Pinpoint the cell where the given text exists, returning its [x, y] midpoint coordinate. 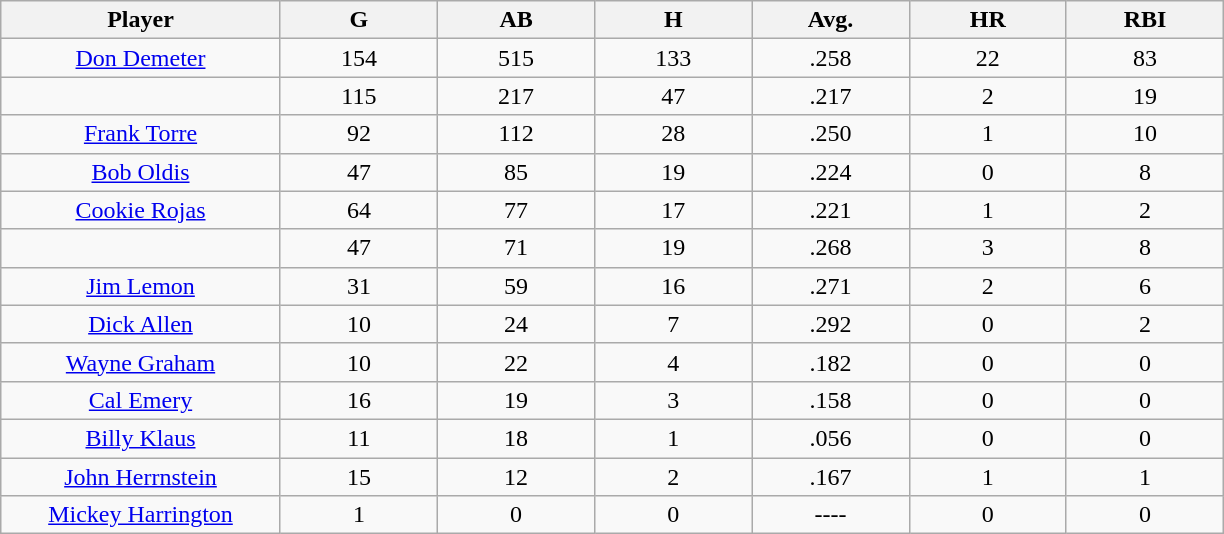
G [358, 20]
Avg. [830, 20]
85 [516, 172]
.167 [830, 477]
59 [516, 286]
4 [674, 362]
Cookie Rojas [141, 210]
.292 [830, 324]
H [674, 20]
Wayne Graham [141, 362]
---- [830, 515]
92 [358, 134]
.224 [830, 172]
RBI [1144, 20]
Mickey Harrington [141, 515]
6 [1144, 286]
AB [516, 20]
.056 [830, 438]
217 [516, 96]
71 [516, 248]
.258 [830, 58]
77 [516, 210]
515 [516, 58]
Billy Klaus [141, 438]
64 [358, 210]
Dick Allen [141, 324]
.158 [830, 400]
7 [674, 324]
.268 [830, 248]
Cal Emery [141, 400]
Don Demeter [141, 58]
John Herrnstein [141, 477]
.221 [830, 210]
Frank Torre [141, 134]
Jim Lemon [141, 286]
12 [516, 477]
11 [358, 438]
.217 [830, 96]
17 [674, 210]
HR [988, 20]
28 [674, 134]
154 [358, 58]
112 [516, 134]
.250 [830, 134]
.271 [830, 286]
15 [358, 477]
115 [358, 96]
31 [358, 286]
133 [674, 58]
83 [1144, 58]
.182 [830, 362]
18 [516, 438]
Bob Oldis [141, 172]
Player [141, 20]
24 [516, 324]
